Return [X, Y] of the center of cell containing provided text 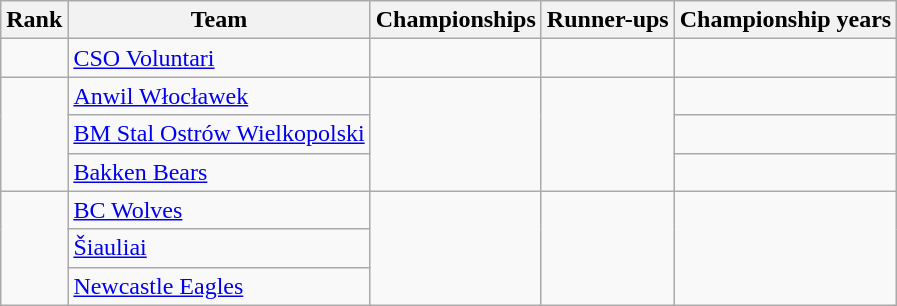
CSO Voluntari [219, 58]
BC Wolves [219, 210]
Championship years [785, 20]
Championships [456, 20]
Team [219, 20]
Runner-ups [608, 20]
BM Stal Ostrów Wielkopolski [219, 134]
Bakken Bears [219, 172]
Šiauliai [219, 248]
Rank [34, 20]
Anwil Włocławek [219, 96]
Newcastle Eagles [219, 286]
